Determine the (x, y) coordinate at the center of the cell enclosing the given text.  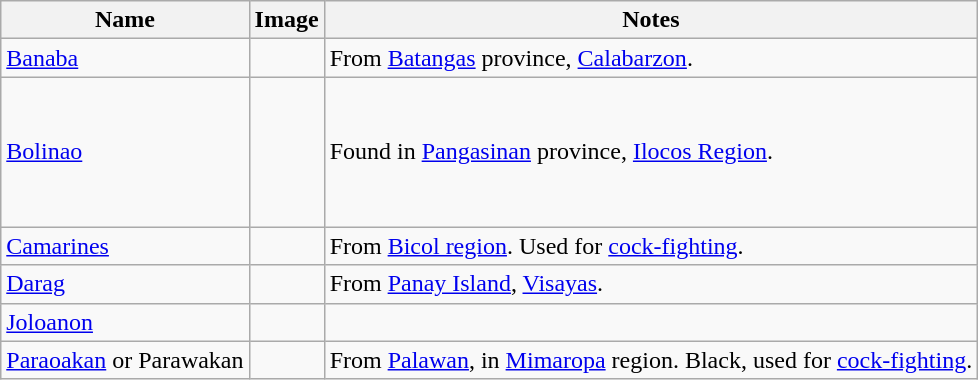
Image (286, 20)
Banaba (125, 58)
From Bicol region. Used for cock-fighting. (651, 246)
Darag (125, 284)
Name (125, 20)
Paraoakan or Parawakan (125, 360)
From Palawan, in Mimaropa region. Black, used for cock-fighting. (651, 360)
From Panay Island, Visayas. (651, 284)
Joloanon (125, 322)
From Batangas province, Calabarzon. (651, 58)
Bolinao (125, 152)
Notes (651, 20)
Camarines (125, 246)
Found in Pangasinan province, Ilocos Region. (651, 152)
